Search for the cell housing the specified text and yield its (X, Y) center coordinate. 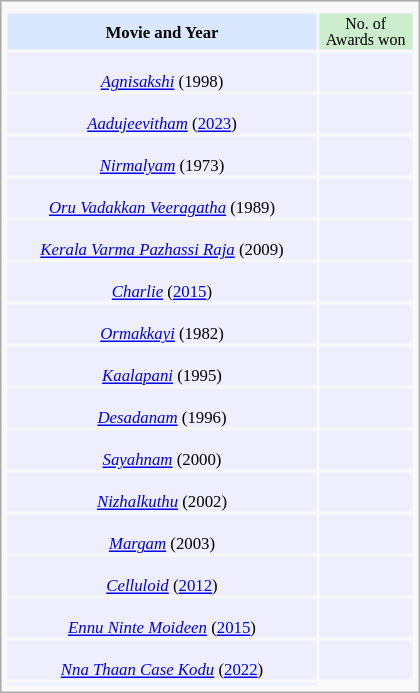
Ormakkayi (1982) (162, 324)
Agnisakshi (1998) (162, 72)
Kaalapani (1995) (162, 366)
Nizhalkuthu (2002) (162, 492)
Kerala Varma Pazhassi Raja (2009) (162, 240)
Aadujeevitham (2023) (162, 114)
Sayahnam (2000) (162, 450)
Movie and Year (162, 32)
Charlie (2015) (162, 282)
No. of Awards won (366, 32)
Nna Thaan Case Kodu (2022) (162, 660)
Celluloid (2012) (162, 576)
Margam (2003) (162, 534)
Ennu Ninte Moideen (2015) (162, 618)
Desadanam (1996) (162, 408)
Nirmalyam (1973) (162, 156)
Oru Vadakkan Veeragatha (1989) (162, 198)
